From the cell containing the given text, extract its center point as [X, Y] coordinate. 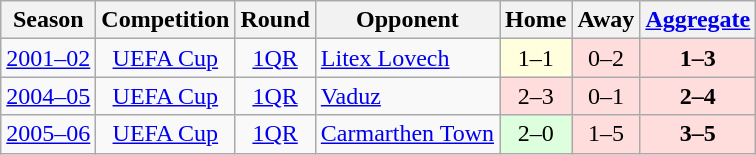
2–0 [536, 134]
Aggregate [698, 20]
Carmarthen Town [407, 134]
2–4 [698, 96]
0–2 [606, 58]
2001–02 [48, 58]
Away [606, 20]
2–3 [536, 96]
1–1 [536, 58]
2004–05 [48, 96]
Season [48, 20]
2005–06 [48, 134]
Round [275, 20]
Home [536, 20]
Opponent [407, 20]
1–3 [698, 58]
Competition [166, 20]
1–5 [606, 134]
3–5 [698, 134]
0–1 [606, 96]
Litex Lovech [407, 58]
Vaduz [407, 96]
